Extract the (x, y) coordinate from the center of the cell holding the provided text.  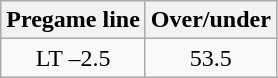
Pregame line (74, 20)
Over/under (210, 20)
53.5 (210, 58)
LT –2.5 (74, 58)
